Return the [x, y] coordinate for the center point of the cell that contains the specified text.  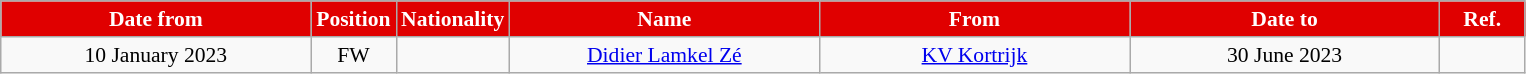
FW [354, 55]
Name [664, 19]
Nationality [452, 19]
Ref. [1482, 19]
From [974, 19]
KV Kortrijk [974, 55]
10 January 2023 [156, 55]
30 June 2023 [1285, 55]
Date to [1285, 19]
Didier Lamkel Zé [664, 55]
Position [354, 19]
Date from [156, 19]
